Capture the cell that displays the provided text and extract its [x, y] central coordinate. 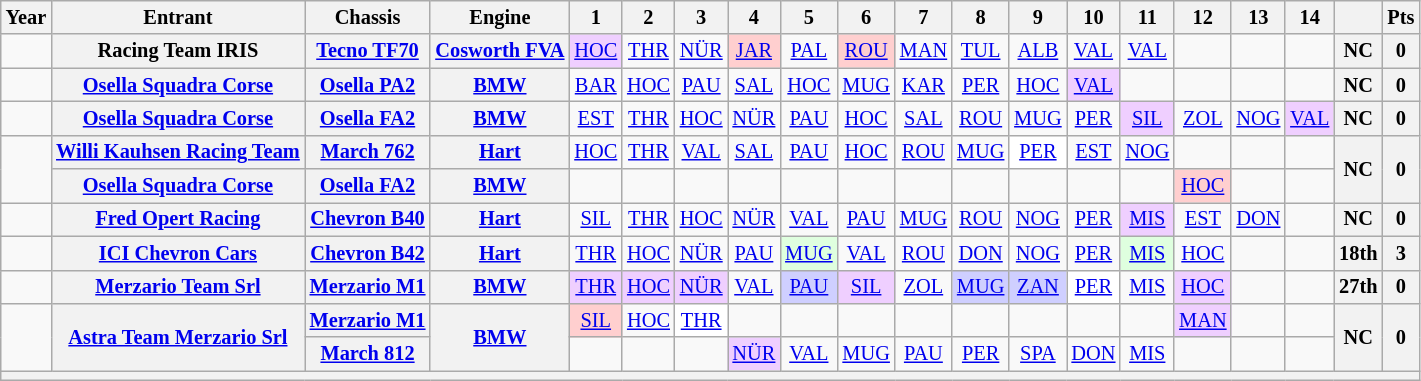
JAR [754, 51]
ALB [1038, 51]
1 [596, 17]
PAL [808, 51]
SPA [1038, 354]
ICI Chevron Cars [178, 253]
27th [1358, 287]
7 [924, 17]
Cosworth FVA [500, 51]
March 812 [368, 354]
Fred Opert Racing [178, 219]
9 [1038, 17]
Merzario Team Srl [178, 287]
6 [866, 17]
5 [808, 17]
18th [1358, 253]
Chevron B40 [368, 219]
4 [754, 17]
Chassis [368, 17]
ZAN [1038, 287]
Racing Team IRIS [178, 51]
10 [1094, 17]
Chevron B42 [368, 253]
Tecno TF70 [368, 51]
Engine [500, 17]
8 [980, 17]
BAR [596, 85]
Entrant [178, 17]
12 [1202, 17]
13 [1258, 17]
11 [1147, 17]
KAR [924, 85]
Osella PA2 [368, 85]
2 [648, 17]
Pts [1400, 17]
TUL [980, 51]
14 [1310, 17]
Astra Team Merzario Srl [178, 336]
Willi Kauhsen Racing Team [178, 152]
March 762 [368, 152]
Year [26, 17]
